Return [x, y] of the center of cell containing provided text 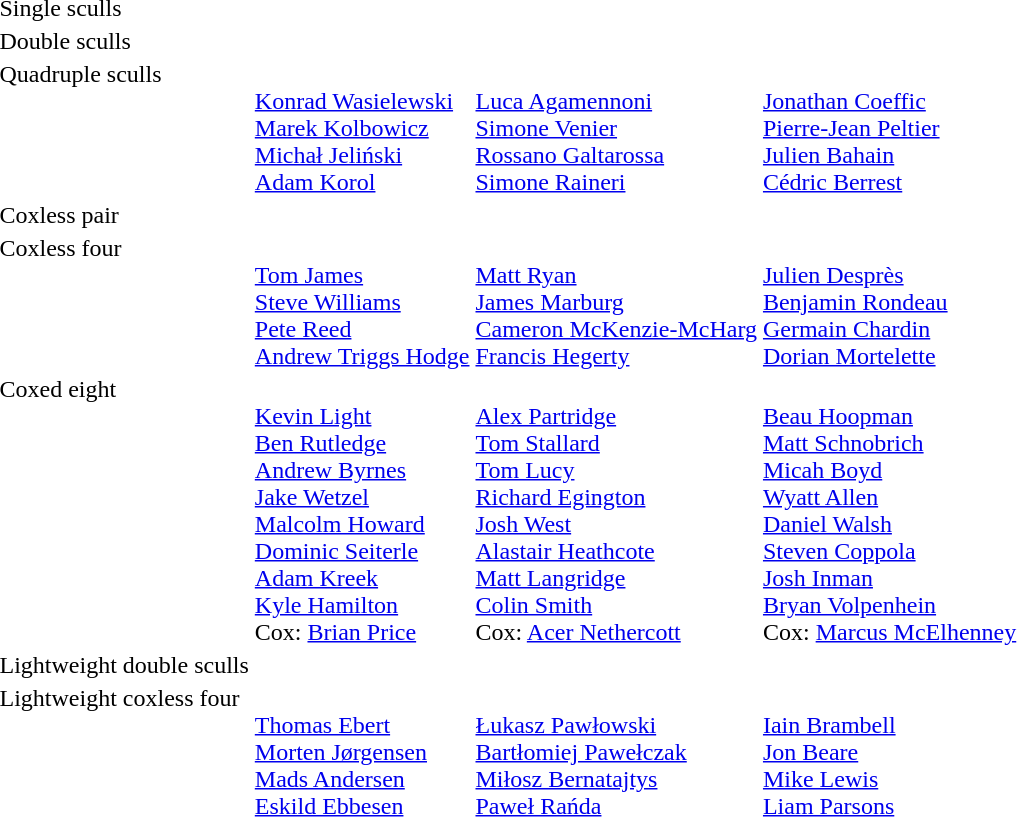
Tom JamesSteve WilliamsPete ReedAndrew Triggs Hodge [362, 302]
Alex PartridgeTom StallardTom LucyRichard EgingtonJosh WestAlastair HeathcoteMatt LangridgeColin SmithCox: Acer Nethercott [616, 510]
Kevin LightBen RutledgeAndrew ByrnesJake WetzelMalcolm HowardDominic SeiterleAdam KreekKyle HamiltonCox: Brian Price [362, 510]
Beau HoopmanMatt SchnobrichMicah BoydWyatt AllenDaniel WalshSteven CoppolaJosh InmanBryan VolpenheinCox: Marcus McElhenney [889, 510]
Jonathan CoefficPierre-Jean PeltierJulien BahainCédric Berrest [889, 128]
Konrad WasielewskiMarek KolbowiczMichał JelińskiAdam Korol [362, 128]
Julien DesprèsBenjamin RondeauGermain ChardinDorian Mortelette [889, 302]
Luca AgamennoniSimone VenierRossano GaltarossaSimone Raineri [616, 128]
Matt RyanJames MarburgCameron McKenzie-McHargFrancis Hegerty [616, 302]
